Detect which cell encompasses the target text, then output its [x, y] center coordinate. 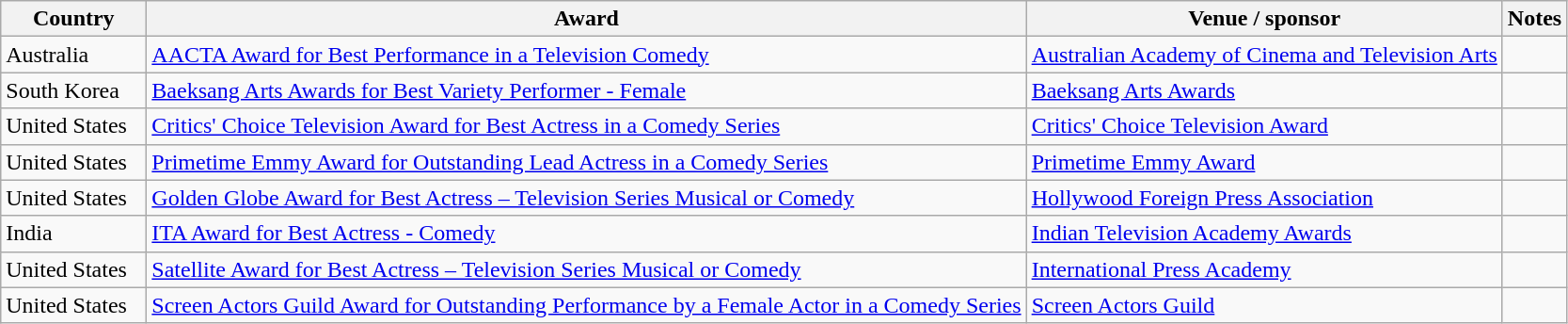
Critics' Choice Television Award for Best Actress in a Comedy Series [587, 126]
Baeksang Arts Awards for Best Variety Performer - Female [587, 90]
Venue / sponsor [1264, 19]
Screen Actors Guild [1264, 305]
Australian Academy of Cinema and Television Arts [1264, 55]
Country [73, 19]
Australia [73, 55]
South Korea [73, 90]
Screen Actors Guild Award for Outstanding Performance by a Female Actor in a Comedy Series [587, 305]
Satellite Award for Best Actress – Television Series Musical or Comedy [587, 269]
Golden Globe Award for Best Actress – Television Series Musical or Comedy [587, 198]
Baeksang Arts Awards [1264, 90]
Critics' Choice Television Award [1264, 126]
Hollywood Foreign Press Association [1264, 198]
Primetime Emmy Award [1264, 162]
Indian Television Academy Awards [1264, 234]
Primetime Emmy Award for Outstanding Lead Actress in a Comedy Series [587, 162]
ITA Award for Best Actress - Comedy [587, 234]
International Press Academy [1264, 269]
India [73, 234]
Notes [1534, 19]
AACTA Award for Best Performance in a Television Comedy [587, 55]
Award [587, 19]
